For the text-containing cell, return its midpoint in [X, Y] coordinate format. 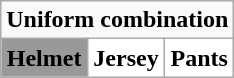
Helmet [44, 58]
Pants [200, 58]
Jersey [126, 58]
Uniform combination [118, 20]
